From the cell containing the given text, extract its center point as (x, y) coordinate. 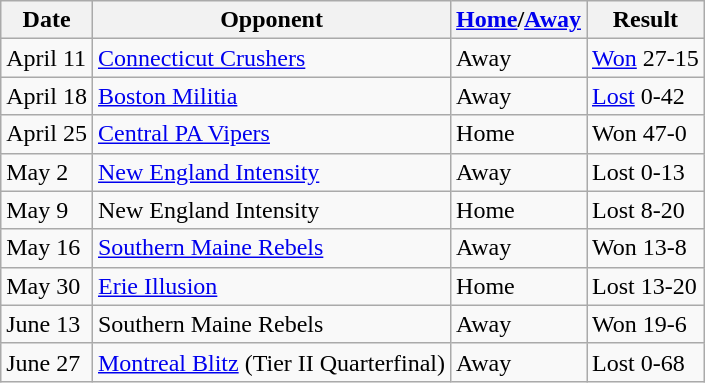
May 30 (47, 286)
Montreal Blitz (Tier II Quarterfinal) (271, 362)
Won 47-0 (645, 134)
Connecticut Crushers (271, 58)
April 11 (47, 58)
Lost 13-20 (645, 286)
April 18 (47, 96)
Result (645, 20)
Lost 0-68 (645, 362)
Lost 0-42 (645, 96)
April 25 (47, 134)
June 27 (47, 362)
June 13 (47, 324)
Erie Illusion (271, 286)
Boston Militia (271, 96)
May 2 (47, 172)
Lost 0-13 (645, 172)
Home/Away (519, 20)
Central PA Vipers (271, 134)
May 16 (47, 248)
Won 19-6 (645, 324)
Won 27-15 (645, 58)
May 9 (47, 210)
Date (47, 20)
Opponent (271, 20)
Lost 8-20 (645, 210)
Won 13-8 (645, 248)
